Output the [X, Y] coordinate of the center of the cell containing the given text.  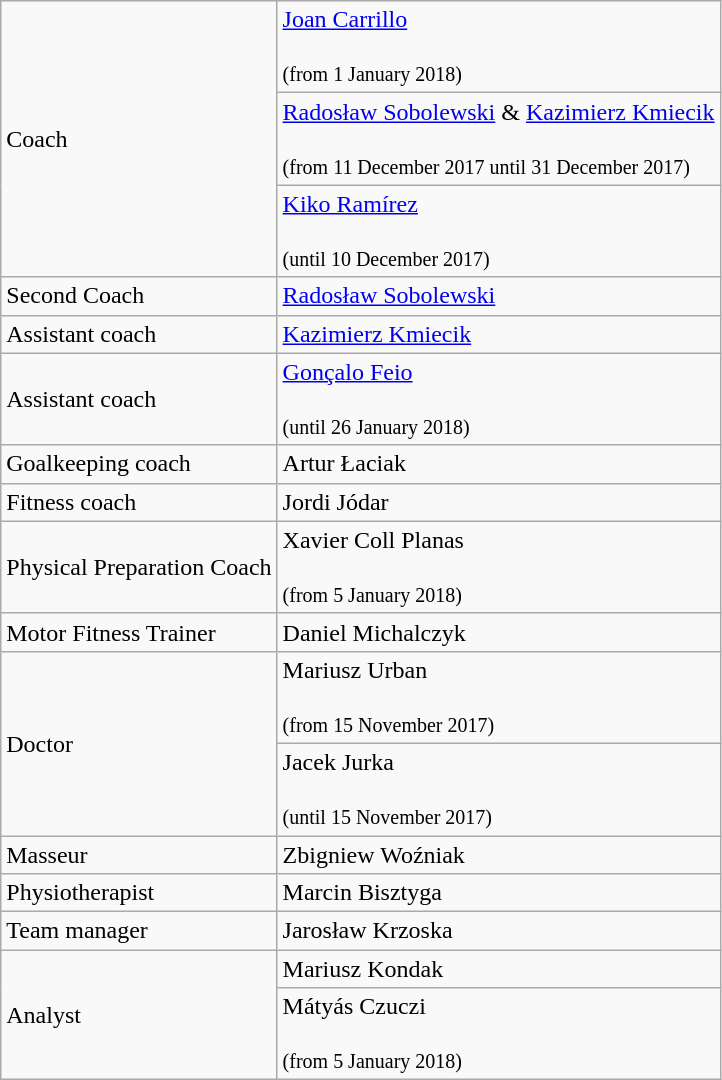
Mariusz Urban (from 15 November 2017) [498, 697]
Mátyás Czuczi (from 5 January 2018) [498, 1034]
Doctor [139, 743]
Analyst [139, 1015]
Masseur [139, 855]
Mariusz Kondak [498, 969]
Daniel Michalczyk [498, 632]
Joan Carrillo(from 1 January 2018) [498, 47]
Kiko Ramírez(until 10 December 2017) [498, 231]
Second Coach [139, 296]
Zbigniew Woźniak [498, 855]
Jacek Jurka (until 15 November 2017) [498, 789]
Radosław Sobolewski [498, 296]
Coach [139, 139]
Motor Fitness Trainer [139, 632]
Gonçalo Feio(until 26 January 2018) [498, 399]
Xavier Coll Planas (from 5 January 2018) [498, 567]
Physical Preparation Coach [139, 567]
Jarosław Krzoska [498, 931]
Artur Łaciak [498, 464]
Fitness coach [139, 502]
Radosław Sobolewski & Kazimierz Kmiecik(from 11 December 2017 until 31 December 2017) [498, 139]
Physiotherapist [139, 893]
Jordi Jódar [498, 502]
Kazimierz Kmiecik [498, 334]
Team manager [139, 931]
Goalkeeping coach [139, 464]
Marcin Bisztyga [498, 893]
